Detect which cell encompasses the target text, then output its (x, y) center coordinate. 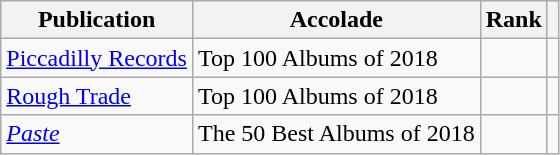
Piccadilly Records (97, 58)
Paste (97, 134)
Rank (514, 20)
The 50 Best Albums of 2018 (336, 134)
Rough Trade (97, 96)
Publication (97, 20)
Accolade (336, 20)
